Detect which cell encompasses the target text, then output its (x, y) center coordinate. 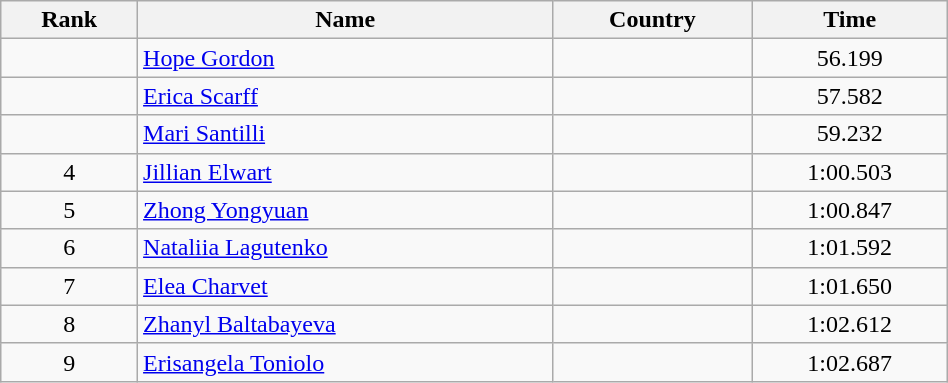
Elea Charvet (346, 286)
1:01.650 (850, 286)
1:02.612 (850, 324)
4 (70, 172)
Erica Scarff (346, 96)
Zhong Yongyuan (346, 210)
Zhanyl Baltabayeva (346, 324)
59.232 (850, 134)
Mari Santilli (346, 134)
Erisangela Toniolo (346, 362)
9 (70, 362)
1:01.592 (850, 248)
57.582 (850, 96)
1:00.503 (850, 172)
5 (70, 210)
56.199 (850, 58)
Nataliia Lagutenko (346, 248)
Rank (70, 20)
1:00.847 (850, 210)
7 (70, 286)
Hope Gordon (346, 58)
1:02.687 (850, 362)
Time (850, 20)
Name (346, 20)
Country (652, 20)
6 (70, 248)
Jillian Elwart (346, 172)
8 (70, 324)
